Output the [x, y] coordinate of the center of the cell containing the given text.  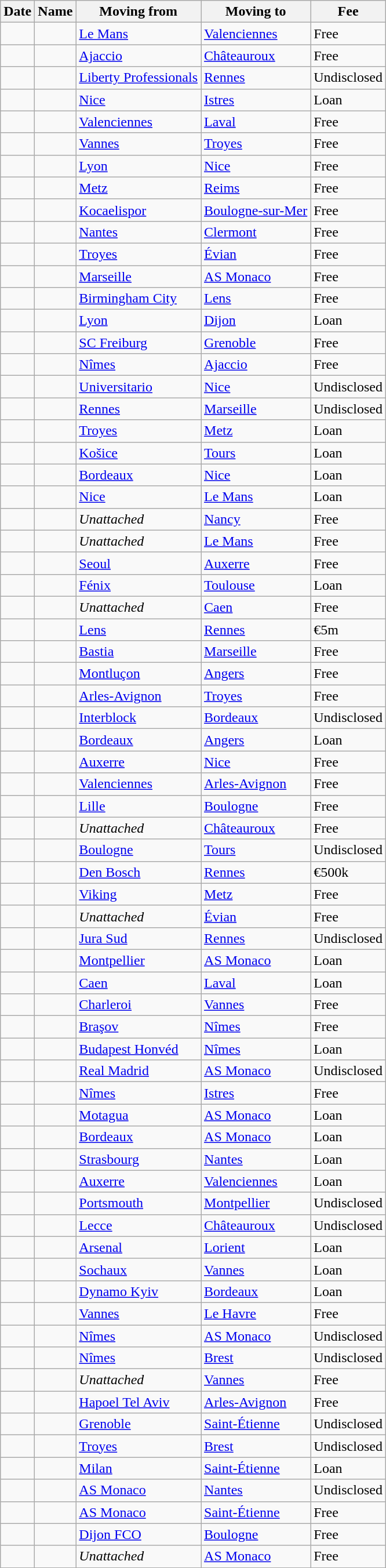
Le Havre [256, 1313]
Liberty Professionals [139, 78]
Moving from [139, 12]
Budapest Honvéd [139, 1049]
Lecce [139, 1225]
Nancy [256, 519]
Dijon FCO [139, 1534]
Universitario [139, 387]
Boulogne-sur-Mer [256, 210]
Arsenal [139, 1247]
Lorient [256, 1247]
Moving to [256, 12]
Fénix [139, 585]
Date [17, 12]
Real Madrid [139, 1071]
Seoul [139, 563]
Name [56, 12]
Reims [256, 188]
Montluçon [139, 674]
Jura Sud [139, 938]
€5m [348, 629]
Portsmouth [139, 1203]
Milan [139, 1468]
€500k [348, 872]
Bastia [139, 652]
Dijon [256, 321]
Birmingham City [139, 299]
Braşov [139, 1027]
Dynamo Kyiv [139, 1291]
Interblock [139, 718]
Lille [139, 806]
Toulouse [256, 585]
Charleroi [139, 1005]
Fee [348, 12]
Clermont [256, 232]
Den Bosch [139, 872]
SC Freiburg [139, 343]
Sochaux [139, 1269]
Hapoel Tel Aviv [139, 1402]
Kocaelispor [139, 210]
Viking [139, 894]
Košice [139, 453]
Strasbourg [139, 1159]
Motagua [139, 1115]
